Capture the cell that displays the provided text and extract its (x, y) central coordinate. 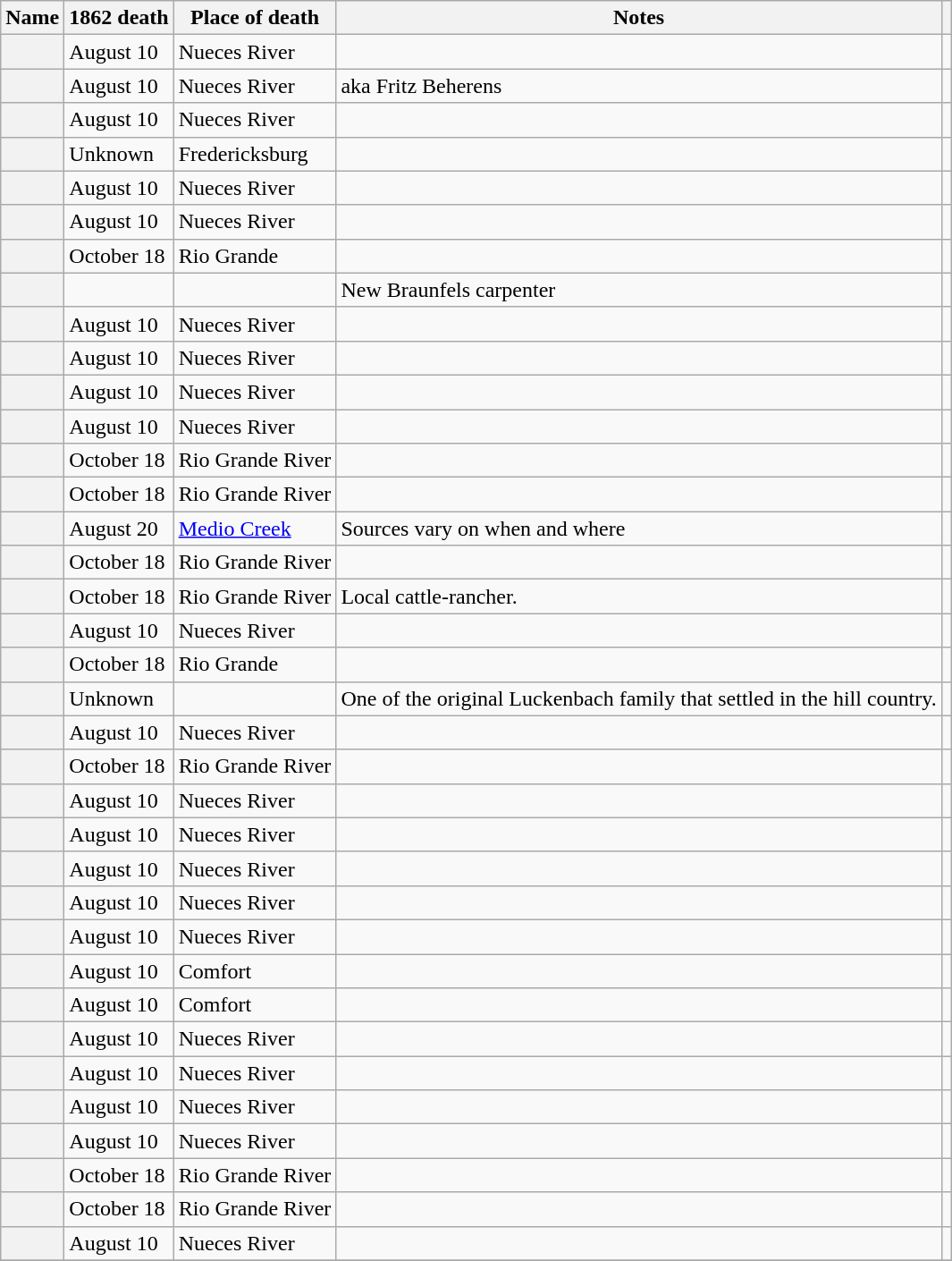
aka Fritz Beherens (638, 86)
1862 death (119, 18)
Place of death (255, 18)
Local cattle-rancher. (638, 597)
Name (32, 18)
Fredericksburg (255, 154)
Notes (638, 18)
One of the original Luckenbach family that settled in the hill country. (638, 698)
Medio Creek (255, 529)
August 20 (119, 529)
New Braunfels carpenter (638, 290)
Sources vary on when and where (638, 529)
